Search for the cell housing the specified text and yield its [x, y] center coordinate. 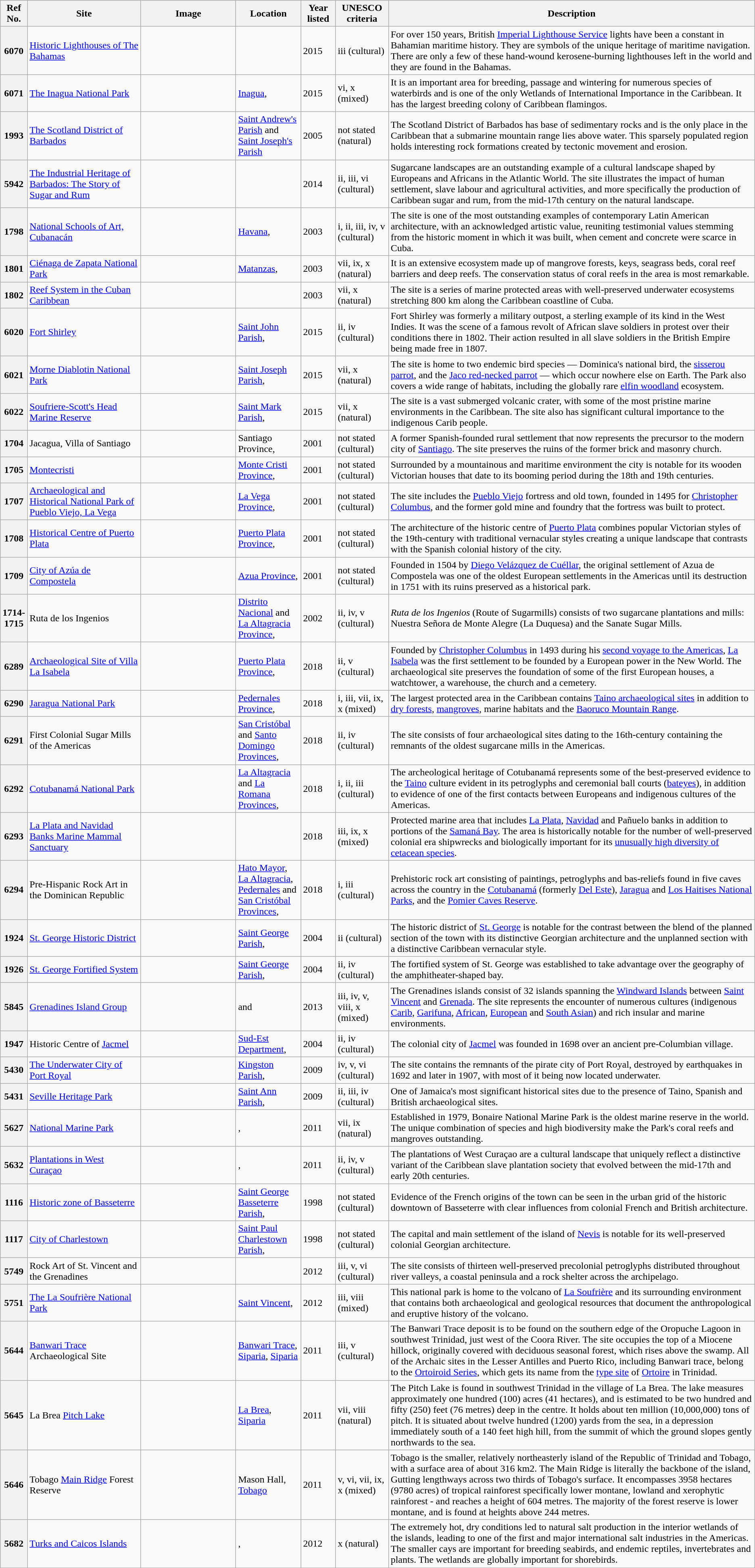
Site [84, 14]
1926 [14, 969]
6021 [14, 375]
Jaragua National Park [84, 703]
iii, v, vi (cultural) [362, 1271]
Fort Shirley [84, 332]
Ref No. [14, 14]
2002 [318, 618]
The La Soufrière National Park [84, 1303]
6290 [14, 703]
Jacagua, Villa of Santiago [84, 444]
Monte Cristi Province, [269, 469]
St. George Historic District [84, 938]
La Brea, Siparia [269, 1415]
The colonial city of Jacmel was founded in 1698 over an ancient pre-Columbian village. [571, 1043]
6020 [14, 332]
Sud-Est Department, [269, 1043]
Location [269, 14]
The fortified system of St. George was established to take advantage over the geography of the amphitheater-shaped bay. [571, 969]
6294 [14, 890]
iii, v (cultural) [362, 1351]
ii, iii, iv (cultural) [362, 1096]
Plantations in West Curaçao [84, 1165]
The capital and main settlement of the island of Nevis is notable for its well-preserved colonial Georgian architecture. [571, 1239]
v, vi, vii, ix, x (mixed) [362, 1485]
Mason Hall, Tobago [269, 1485]
iv, v, vi (cultural) [362, 1070]
5645 [14, 1415]
Ruta de los Ingenios [84, 618]
vii, ix, x (natural) [362, 269]
First Colonial Sugar Mills of the Americas [84, 740]
National Marine Park [84, 1128]
i, ii, iii (cultural) [362, 789]
San Cristóbal and Santo Domingo Provinces, [269, 740]
Historic Centre of Jacmel [84, 1043]
UNESCO criteria [362, 14]
x (natural) [362, 1543]
ii (cultural) [362, 938]
5682 [14, 1543]
1947 [14, 1043]
Soufriere-Scott's Head Marine Reserve [84, 412]
1708 [14, 539]
Archaeological and Historical National Park of Pueblo Viejo, La Vega [84, 502]
Matanzas, [269, 269]
Historic Lighthouses of The Bahamas [84, 51]
National Schools of Art, Cubanacán [84, 231]
Azua Province, [269, 576]
The site consists of four archaeological sites dating to the 16th-century containing the remnants of the oldest sugarcane mills in the Americas. [571, 740]
iii, viii (mixed) [362, 1303]
Distrito Nacional and La Altagracia Province, [269, 618]
Kingston Parish, [269, 1070]
not stated (natural) [362, 135]
1802 [14, 295]
5430 [14, 1070]
5632 [14, 1165]
6071 [14, 93]
1801 [14, 269]
1117 [14, 1239]
Saint John Parish, [269, 332]
St. George Fortified System [84, 969]
Morne Diablotin National Park [84, 375]
5646 [14, 1485]
Seville Heritage Park [84, 1096]
2005 [318, 135]
La Brea Pitch Lake [84, 1415]
vii, ix (natural) [362, 1128]
6293 [14, 836]
i, iii, vii, ix, x (mixed) [362, 703]
Archaeological Site of Villa La Isabela [84, 666]
5627 [14, 1128]
Saint Joseph Parish, [269, 375]
The site is a series of marine protected areas with well-preserved underwater ecosystems stretching 800 km along the Caribbean coastline of Cuba. [571, 295]
Grenadines Island Group [84, 1006]
City of Charlestown [84, 1239]
1705 [14, 469]
1714-1715 [14, 618]
5431 [14, 1096]
Cotubanamá National Park [84, 789]
Historic zone of Basseterre [84, 1202]
iii (cultural) [362, 51]
Description [571, 14]
Santiago Province, [269, 444]
vii, viii (natural) [362, 1415]
Banwari Trace, Siparia, Siparia [269, 1351]
Pedernales Province, [269, 703]
The Scotland District of Barbados [84, 135]
One of Jamaica's most significant historical sites due to the presence of Taino, Spanish and British archaeological sites. [571, 1096]
1116 [14, 1202]
5644 [14, 1351]
Havana, [269, 231]
6291 [14, 740]
Tobago Main Ridge Forest Reserve [84, 1485]
Saint Andrew's Parish and Saint Joseph's Parish [269, 135]
i, iii (cultural) [362, 890]
1704 [14, 444]
Reef System in the Cuban Caribbean [84, 295]
iii, iv, v, viii, x (mixed) [362, 1006]
Turks and Caicos Islands [84, 1543]
ii, v (cultural) [362, 666]
1707 [14, 502]
Banwari Trace Archaeological Site [84, 1351]
1993 [14, 135]
Inagua, [269, 93]
1924 [14, 938]
6289 [14, 666]
Saint Vincent, [269, 1303]
2014 [318, 184]
The Inagua National Park [84, 93]
Year listed [318, 14]
1798 [14, 231]
La Plata and Navidad Banks Marine Mammal Sanctuary [84, 836]
Ciénaga de Zapata National Park [84, 269]
The Industrial Heritage of Barbados: The Story of Sugar and Rum [84, 184]
Saint George Basseterre Parish, [269, 1202]
City of Azúa de Compostela [84, 576]
5942 [14, 184]
vi, x (mixed) [362, 93]
i, ii, iii, iv, v (cultural) [362, 231]
The Underwater City of Port Royal [84, 1070]
6070 [14, 51]
5749 [14, 1271]
Saint Paul Charlestown Parish, [269, 1239]
and [269, 1006]
iii, ix, x (mixed) [362, 836]
Rock Art of St. Vincent and the Grenadines [84, 1271]
5751 [14, 1303]
La Altagracia and La Romana Provinces, [269, 789]
6022 [14, 412]
Saint Mark Parish, [269, 412]
2013 [318, 1006]
ii, iii, vi (cultural) [362, 184]
Image [188, 14]
5845 [14, 1006]
1709 [14, 576]
Hato Mayor, La Altagracia, Pedernales and San Cristóbal Provinces, [269, 890]
6292 [14, 789]
La Vega Province, [269, 502]
Historical Centre of Puerto Plata [84, 539]
Pre-Hispanic Rock Art in the Dominican Republic [84, 890]
Montecristi [84, 469]
Saint Ann Parish, [269, 1096]
